Return (X, Y) of the center of cell containing provided text 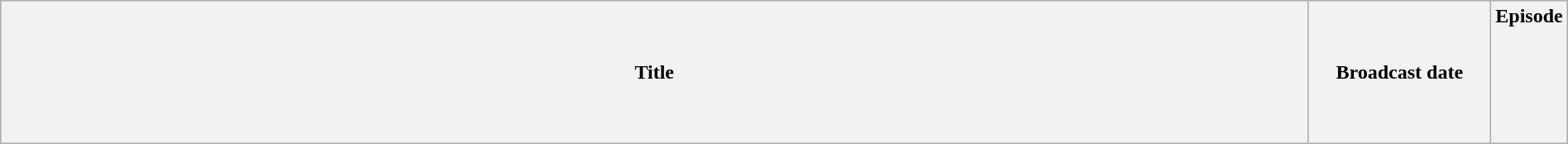
Broadcast date (1399, 73)
Title (655, 73)
Episode (1529, 73)
